Search for the cell housing the specified text and yield its [x, y] center coordinate. 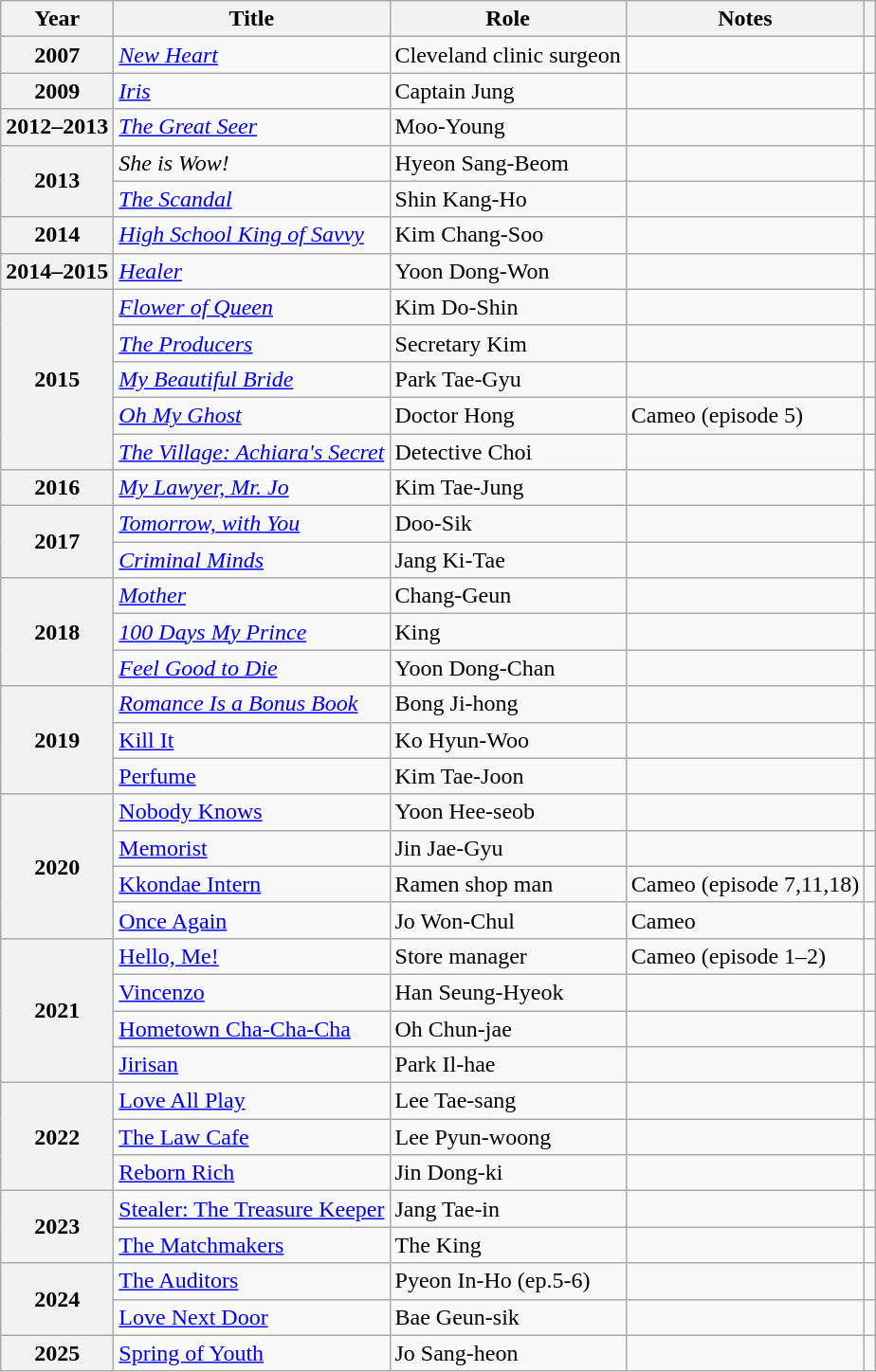
Notes [745, 19]
Pyeon In-Ho (ep.5-6) [508, 1281]
2015 [57, 379]
Title [252, 19]
2023 [57, 1227]
Bong Ji-hong [508, 704]
Tomorrow, with You [252, 524]
2018 [57, 632]
Doo-Sik [508, 524]
Shin Kang-Ho [508, 199]
2007 [57, 55]
Cameo [745, 920]
Ko Hyun-Woo [508, 740]
2009 [57, 91]
Yoon Hee-seob [508, 812]
Doctor Hong [508, 415]
Cleveland clinic surgeon [508, 55]
2012–2013 [57, 127]
The Producers [252, 343]
2017 [57, 542]
The Scandal [252, 199]
Romance Is a Bonus Book [252, 704]
2025 [57, 1353]
Kim Tae-Joon [508, 776]
Lee Tae-sang [508, 1101]
Jang Ki-Tae [508, 560]
Love Next Door [252, 1317]
Ramen shop man [508, 884]
Jin Jae-Gyu [508, 848]
Healer [252, 271]
The King [508, 1245]
Kim Tae-Jung [508, 488]
2014 [57, 235]
High School King of Savvy [252, 235]
Kkondae Intern [252, 884]
100 Days My Prince [252, 632]
Captain Jung [508, 91]
Jo Sang-heon [508, 1353]
Park Tae-Gyu [508, 379]
King [508, 632]
Stealer: The Treasure Keeper [252, 1209]
Hyeon Sang-Beom [508, 163]
My Lawyer, Mr. Jo [252, 488]
2024 [57, 1299]
Hometown Cha-Cha-Cha [252, 1028]
Perfume [252, 776]
2020 [57, 866]
2016 [57, 488]
The Village: Achiara's Secret [252, 452]
Moo-Young [508, 127]
Vincenzo [252, 992]
Role [508, 19]
Bae Geun-sik [508, 1317]
The Auditors [252, 1281]
Kill It [252, 740]
Mother [252, 596]
Secretary Kim [508, 343]
Store manager [508, 956]
My Beautiful Bride [252, 379]
Flower of Queen [252, 307]
Yoon Dong-Won [508, 271]
Kim Chang-Soo [508, 235]
Reborn Rich [252, 1173]
She is Wow! [252, 163]
Cameo (episode 1–2) [745, 956]
Nobody Knows [252, 812]
Year [57, 19]
New Heart [252, 55]
Cameo (episode 7,11,18) [745, 884]
Lee Pyun-woong [508, 1137]
2022 [57, 1137]
2014–2015 [57, 271]
Jin Dong-ki [508, 1173]
The Law Cafe [252, 1137]
Iris [252, 91]
Feel Good to Die [252, 668]
Jo Won-Chul [508, 920]
Detective Choi [508, 452]
Hello, Me! [252, 956]
Criminal Minds [252, 560]
Yoon Dong-Chan [508, 668]
Cameo (episode 5) [745, 415]
Oh Chun-jae [508, 1028]
Love All Play [252, 1101]
The Matchmakers [252, 1245]
Kim Do-Shin [508, 307]
The Great Seer [252, 127]
2021 [57, 1010]
2019 [57, 740]
Memorist [252, 848]
Oh My Ghost [252, 415]
Jirisan [252, 1065]
Park Il-hae [508, 1065]
Spring of Youth [252, 1353]
2013 [57, 181]
Chang-Geun [508, 596]
Han Seung-Hyeok [508, 992]
Jang Tae-in [508, 1209]
Once Again [252, 920]
